Return [X, Y] of the center of cell containing provided text 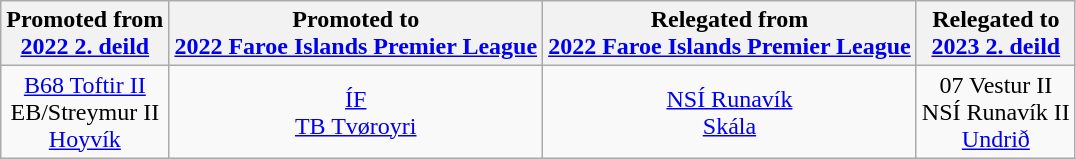
Promoted from2022 2. deild [85, 34]
Relegated from2022 Faroe Islands Premier League [730, 34]
NSÍ RunavíkSkála [730, 112]
Relegated to2023 2. deild [996, 34]
Promoted to2022 Faroe Islands Premier League [356, 34]
ÍFTB Tvøroyri [356, 112]
07 Vestur IINSÍ Runavík IIUndrið [996, 112]
B68 Toftir IIEB/Streymur IIHoyvík [85, 112]
